Pinpoint the cell where the given text exists, returning its [X, Y] midpoint coordinate. 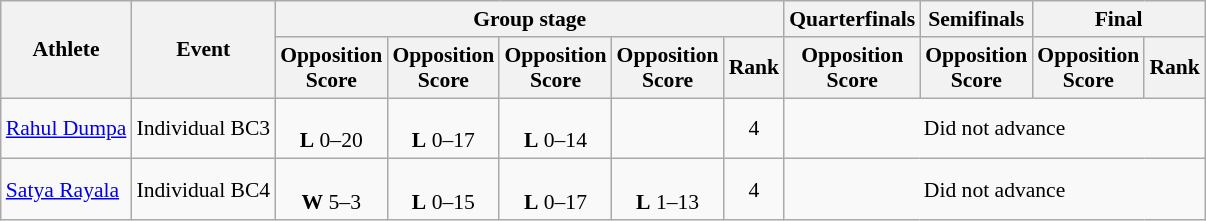
L 0–14 [555, 128]
L 0–15 [443, 190]
Rahul Dumpa [66, 128]
W 5–3 [331, 190]
Group stage [530, 19]
Individual BC3 [203, 128]
L 1–13 [668, 190]
Quarterfinals [852, 19]
Individual BC4 [203, 190]
Satya Rayala [66, 190]
Final [1118, 19]
Semifinals [976, 19]
L 0–20 [331, 128]
Event [203, 50]
Athlete [66, 50]
